Scan for the cell matching the given text and deliver its (X, Y) coordinate at center. 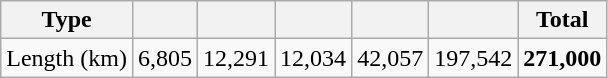
6,805 (164, 58)
197,542 (474, 58)
12,034 (314, 58)
42,057 (390, 58)
Length (km) (67, 58)
Total (562, 20)
271,000 (562, 58)
Type (67, 20)
12,291 (236, 58)
